Capture the cell that displays the provided text and extract its [X, Y] central coordinate. 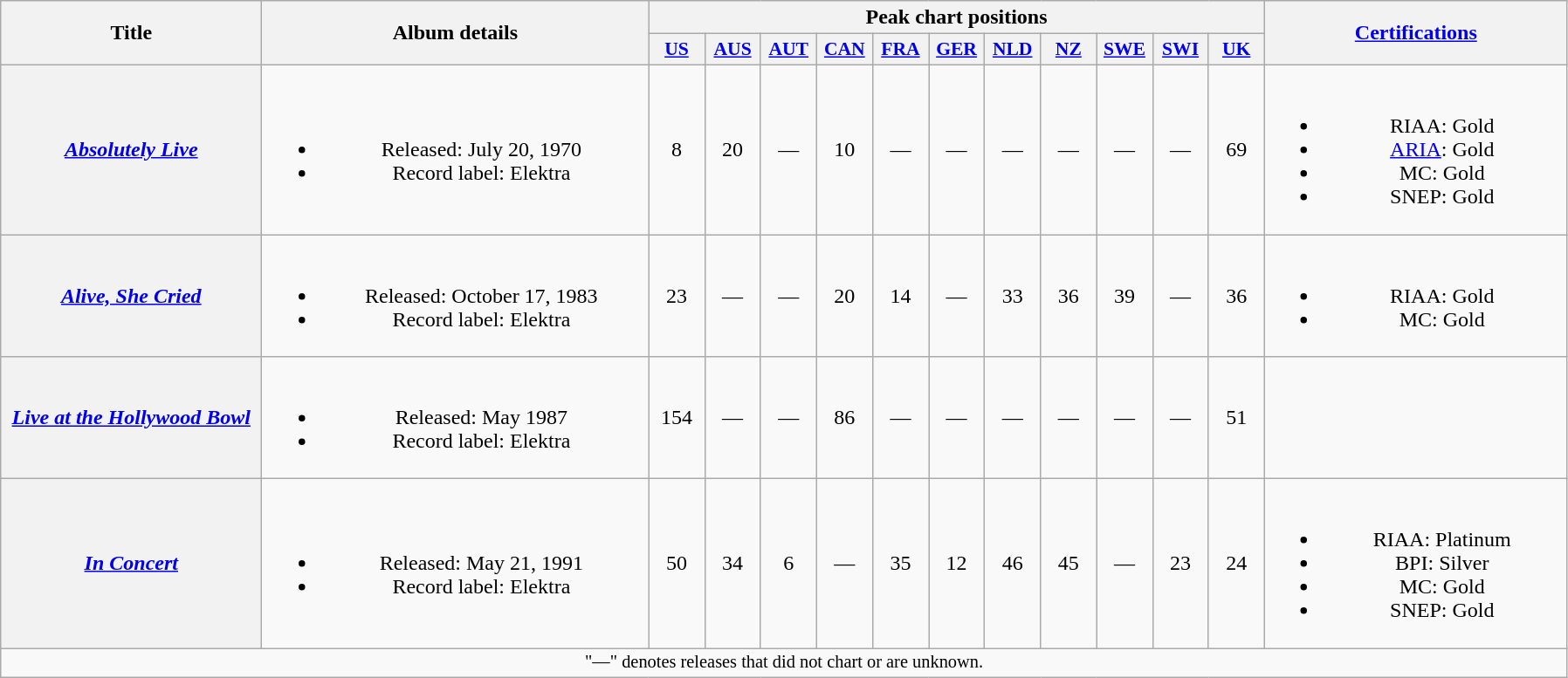
Released: May 21, 1991Record label: Elektra [456, 564]
UK [1236, 50]
"—" denotes releases that did not chart or are unknown. [784, 663]
Certifications [1416, 33]
Absolutely Live [131, 149]
Released: July 20, 1970Record label: Elektra [456, 149]
Live at the Hollywood Bowl [131, 418]
FRA [900, 50]
69 [1236, 149]
CAN [844, 50]
AUT [788, 50]
14 [900, 295]
39 [1124, 295]
Title [131, 33]
GER [957, 50]
Released: May 1987Record label: Elektra [456, 418]
33 [1013, 295]
12 [957, 564]
RIAA: PlatinumBPI: SilverMC: GoldSNEP: Gold [1416, 564]
AUS [732, 50]
NZ [1069, 50]
RIAA: GoldARIA: GoldMC: GoldSNEP: Gold [1416, 149]
51 [1236, 418]
8 [677, 149]
50 [677, 564]
NLD [1013, 50]
86 [844, 418]
Released: October 17, 1983Record label: Elektra [456, 295]
Alive, She Cried [131, 295]
35 [900, 564]
US [677, 50]
SWI [1180, 50]
6 [788, 564]
10 [844, 149]
154 [677, 418]
In Concert [131, 564]
SWE [1124, 50]
Peak chart positions [957, 17]
45 [1069, 564]
RIAA: GoldMC: Gold [1416, 295]
34 [732, 564]
24 [1236, 564]
Album details [456, 33]
46 [1013, 564]
